Search for the cell housing the specified text and yield its [x, y] center coordinate. 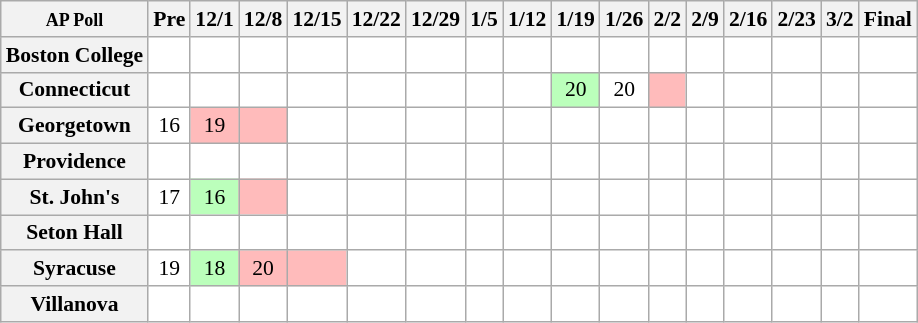
Villanova [74, 304]
Syracuse [74, 269]
1/12 [528, 19]
Pre [169, 19]
12/8 [264, 19]
2/2 [667, 19]
12/29 [436, 19]
2/16 [748, 19]
AP Poll [74, 19]
Boston College [74, 55]
12/22 [376, 19]
1/26 [624, 19]
Seton Hall [74, 233]
3/2 [840, 19]
12/1 [214, 19]
17 [169, 197]
Connecticut [74, 90]
12/15 [316, 19]
Providence [74, 162]
2/23 [796, 19]
Final [888, 19]
2/9 [705, 19]
18 [214, 269]
St. John's [74, 197]
1/19 [576, 19]
1/5 [484, 19]
Georgetown [74, 126]
